Scan for the cell matching the given text and deliver its [X, Y] coordinate at center. 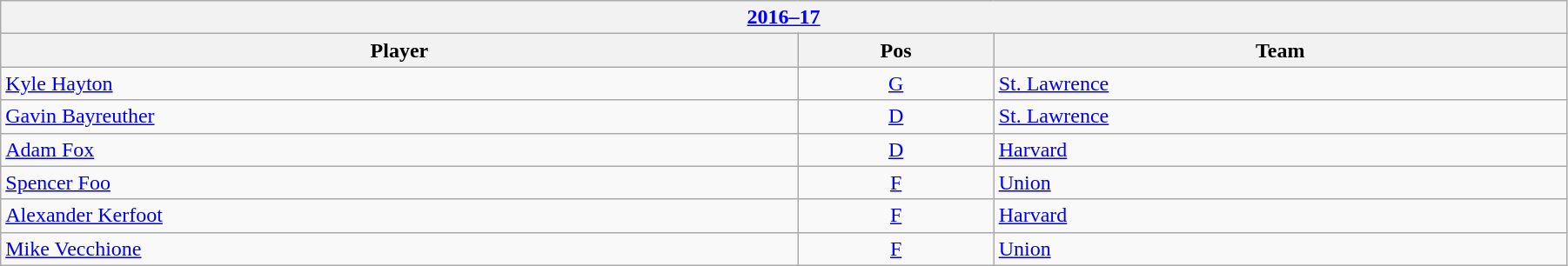
Kyle Hayton [399, 83]
Gavin Bayreuther [399, 116]
Mike Vecchione [399, 249]
Player [399, 50]
Pos [896, 50]
Spencer Foo [399, 183]
Team [1280, 50]
Alexander Kerfoot [399, 216]
Adam Fox [399, 150]
2016–17 [784, 17]
G [896, 83]
